Search for the cell housing the specified text and yield its (x, y) center coordinate. 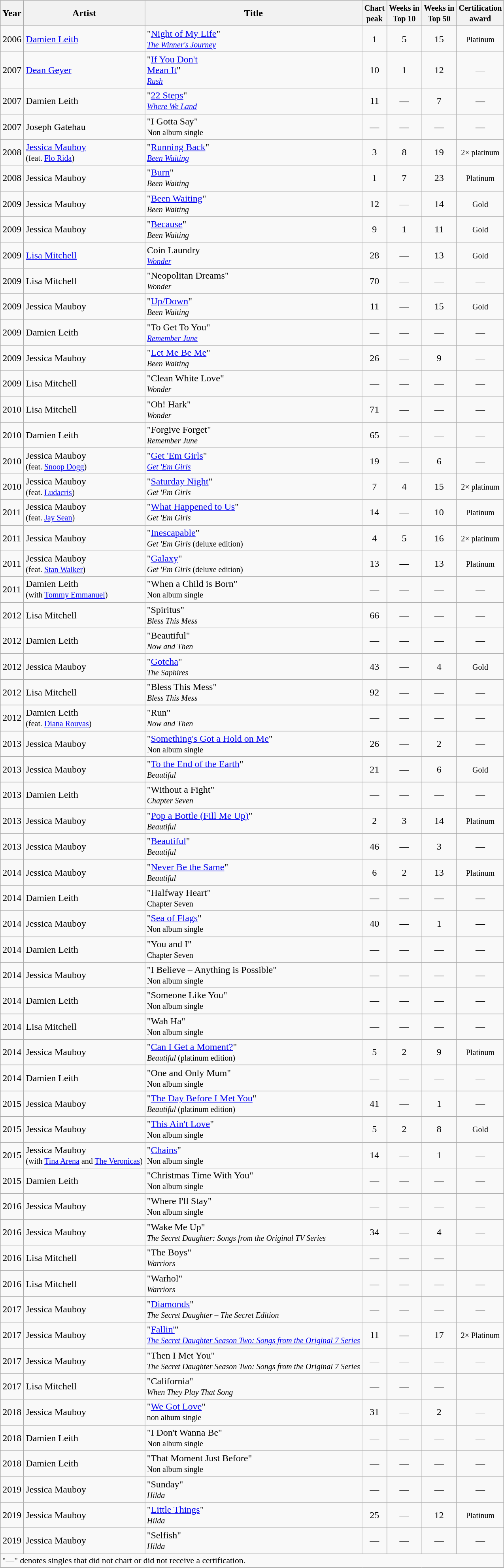
17 (439, 1335)
"What Happened to Us"Get 'Em Girls (253, 512)
"The Day Before I Met You"Beautiful (platinum edition) (253, 1103)
Jessica Mauboy (feat. Stan Walker) (84, 563)
"Because"Been Waiting (253, 229)
"That Moment Just Before"Non album single (253, 1464)
40 (374, 924)
"Sunday"Hilda (253, 1489)
"Never Be the Same"Beautiful (253, 873)
65 (374, 435)
Weeks inTop 10 (404, 13)
"Beautiful"Beautiful (253, 846)
16 (439, 538)
"Inescapable"Get 'Em Girls (deluxe edition) (253, 538)
"To Get To You"Remember June (253, 332)
"Been Waiting"Been Waiting (253, 204)
"I Believe – Anything is Possible"Non album single (253, 975)
41 (374, 1103)
"Bless This Mess"Bless This Mess (253, 692)
"Little Things"Hilda (253, 1515)
Joseph Gatehau (84, 126)
Weeks inTop 50 (439, 13)
Jessica Mauboy (feat. Flo Rida) (84, 153)
"Forgive Forget"Remember June (253, 435)
Damien Leith (with Tommy Emmanuel) (84, 590)
Jessica Mauboy (feat. Ludacris) (84, 487)
"When a Child is Born"Non album single (253, 590)
"Wah Ha"Non album single (253, 1027)
"Clean White Love"Wonder (253, 384)
"Selfish"Hilda (253, 1540)
"—" denotes singles that did not chart or did not receive a certification. (252, 1561)
"I Gotta Say"Non album single (253, 126)
70 (374, 281)
"I Don't Wanna Be"Non album single (253, 1438)
"Saturday Night" Get 'Em Girls (253, 487)
"Fallin'"The Secret Daughter Season Two: Songs from the Original 7 Series (253, 1335)
"Beautiful"Now and Then (253, 641)
"Halfway Heart"Chapter Seven (253, 898)
"Can I Get a Moment?"Beautiful (platinum edition) (253, 1052)
"Running Back" Been Waiting (253, 153)
Year (12, 13)
28 (374, 255)
"Christmas Time With You"Non album single (253, 1181)
2× Platinum (480, 1335)
"Pop a Bottle (Fill Me Up)"Beautiful (253, 821)
"Oh! Hark"Wonder (253, 409)
"Gotcha"The Saphires (253, 666)
43 (374, 666)
"This Ain't Love"Non album single (253, 1129)
"Wake Me Up"The Secret Daughter: Songs from the Original TV Series (253, 1232)
"22 Steps" Where We Land (253, 101)
Coin LaundryWonder (253, 255)
92 (374, 692)
Title (253, 13)
31 (374, 1412)
"One and Only Mum"Non album single (253, 1078)
"Without a Fight"Chapter Seven (253, 795)
Artist (84, 13)
"You and I"Chapter Seven (253, 949)
Certificationaward (480, 13)
"Run"Now and Then (253, 718)
Jessica Mauboy (feat. Snoop Dogg) (84, 461)
"Something's Got a Hold on Me"Non album single (253, 744)
"Neopolitan Dreams"Wonder (253, 281)
"Burn" Been Waiting (253, 178)
Jessica Mauboy (with Tina Arena and The Veronicas) (84, 1155)
"Diamonds"The Secret Daughter – The Secret Edition (253, 1310)
21 (374, 770)
"Warhol"Warriors (253, 1283)
25 (374, 1515)
"Galaxy"Get 'Em Girls (deluxe edition) (253, 563)
34 (374, 1232)
Chartpeak (374, 13)
"Spiritus"Bless This Mess (253, 615)
Dean Geyer (84, 70)
"Sea of Flags"Non album single (253, 924)
46 (374, 846)
66 (374, 615)
"Get 'Em Girls" Get 'Em Girls (253, 461)
"If You Don't Mean It"Rush (253, 70)
Jessica Mauboy (feat. Jay Sean) (84, 512)
"Then I Met You"The Secret Daughter Season Two: Songs from the Original 7 Series (253, 1361)
Damien Leith(feat. Diana Rouvas) (84, 718)
"Up/Down"Been Waiting (253, 307)
"Where I'll Stay"Non album single (253, 1207)
"Chains"Non album single (253, 1155)
"The Boys"Warriors (253, 1258)
"Someone Like You"Non album single (253, 1001)
"California"When They Play That Song (253, 1386)
"We Got Love"non album single (253, 1412)
"Let Me Be Me"Been Waiting (253, 358)
"Night of My Life" The Winner's Journey (253, 39)
23 (439, 178)
71 (374, 409)
2006 (12, 39)
"To the End of the Earth"Beautiful (253, 770)
